Locate the cell with the specified text and output its (X, Y) center coordinate. 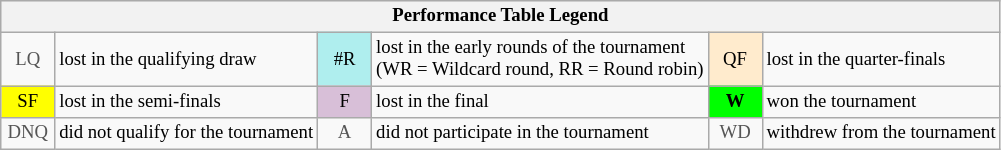
did not qualify for the tournament (186, 134)
lost in the quarter-finals (881, 60)
lost in the final (540, 102)
did not participate in the tournament (540, 134)
WD (735, 134)
Performance Table Legend (500, 16)
lost in the early rounds of the tournament(WR = Wildcard round, RR = Round robin) (540, 60)
lost in the qualifying draw (186, 60)
withdrew from the tournament (881, 134)
DNQ (28, 134)
F (345, 102)
W (735, 102)
lost in the semi-finals (186, 102)
A (345, 134)
won the tournament (881, 102)
LQ (28, 60)
SF (28, 102)
QF (735, 60)
#R (345, 60)
